For the text-containing cell, return its midpoint in [X, Y] coordinate format. 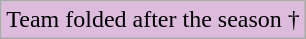
Team folded after the season † [154, 20]
